Return [x, y] of the center of cell containing provided text 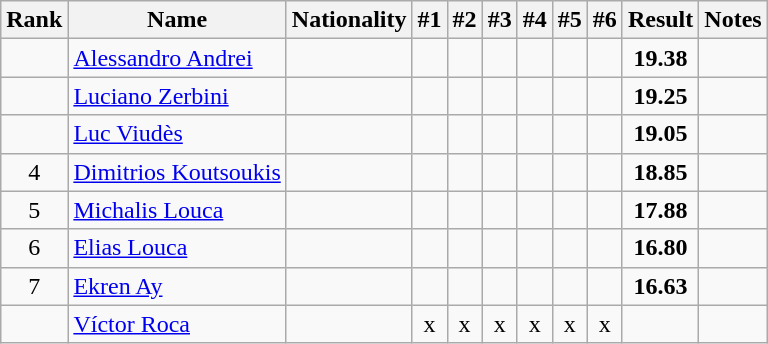
7 [34, 286]
Name [177, 20]
17.88 [660, 210]
Michalis Louca [177, 210]
Nationality [349, 20]
Luc Viudès [177, 134]
#5 [570, 20]
5 [34, 210]
6 [34, 248]
Luciano Zerbini [177, 96]
Dimitrios Koutsoukis [177, 172]
19.25 [660, 96]
Notes [733, 20]
4 [34, 172]
19.05 [660, 134]
#3 [500, 20]
Rank [34, 20]
Elias Louca [177, 248]
Víctor Roca [177, 324]
16.80 [660, 248]
16.63 [660, 286]
#1 [430, 20]
Ekren Ay [177, 286]
#2 [464, 20]
#6 [604, 20]
18.85 [660, 172]
#4 [534, 20]
Alessandro Andrei [177, 58]
19.38 [660, 58]
Result [660, 20]
